Find where the given text appears and provide that cell's center as (X, Y) coordinate. 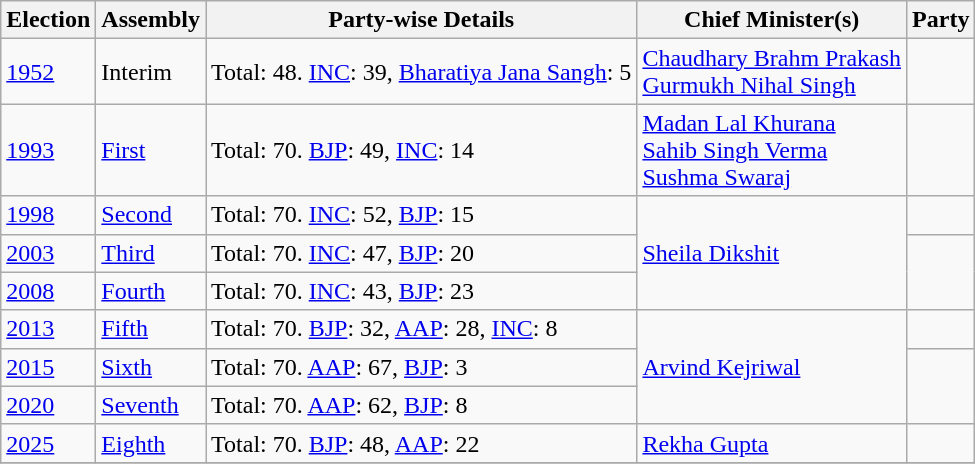
2025 (48, 443)
Sixth (151, 367)
2008 (48, 291)
Total: 70. INC: 43, BJP: 23 (422, 291)
Party (941, 20)
1952 (48, 72)
2020 (48, 405)
Total: 70. BJP: 48, AAP: 22 (422, 443)
Assembly (151, 20)
Total: 48. INC: 39, Bharatiya Jana Sangh: 5 (422, 72)
Third (151, 253)
2013 (48, 329)
Eighth (151, 443)
Total: 70. INC: 47, BJP: 20 (422, 253)
Sheila Dikshit (772, 253)
Rekha Gupta (772, 443)
Interim (151, 72)
1993 (48, 150)
Madan Lal Khurana Sahib Singh Verma Sushma Swaraj (772, 150)
Arvind Kejriwal (772, 367)
Party-wise Details (422, 20)
Fifth (151, 329)
Chief Minister(s) (772, 20)
Second (151, 215)
First (151, 150)
1998 (48, 215)
2003 (48, 253)
Seventh (151, 405)
Election (48, 20)
Total: 70. INC: 52, BJP: 15 (422, 215)
Total: 70. AAP: 67, BJP: 3 (422, 367)
Total: 70. AAP: 62, BJP: 8 (422, 405)
Total: 70. BJP: 32, AAP: 28, INC: 8 (422, 329)
Total: 70. BJP: 49, INC: 14 (422, 150)
Chaudhary Brahm Prakash Gurmukh Nihal Singh (772, 72)
Fourth (151, 291)
2015 (48, 367)
